Identify which cell holds the provided text, then report its [x, y] central coordinate. 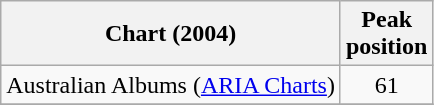
Australian Albums (ARIA Charts) [171, 85]
61 [386, 85]
Peakposition [386, 34]
Chart (2004) [171, 34]
